Output the (x, y) coordinate of the center of the cell containing the given text.  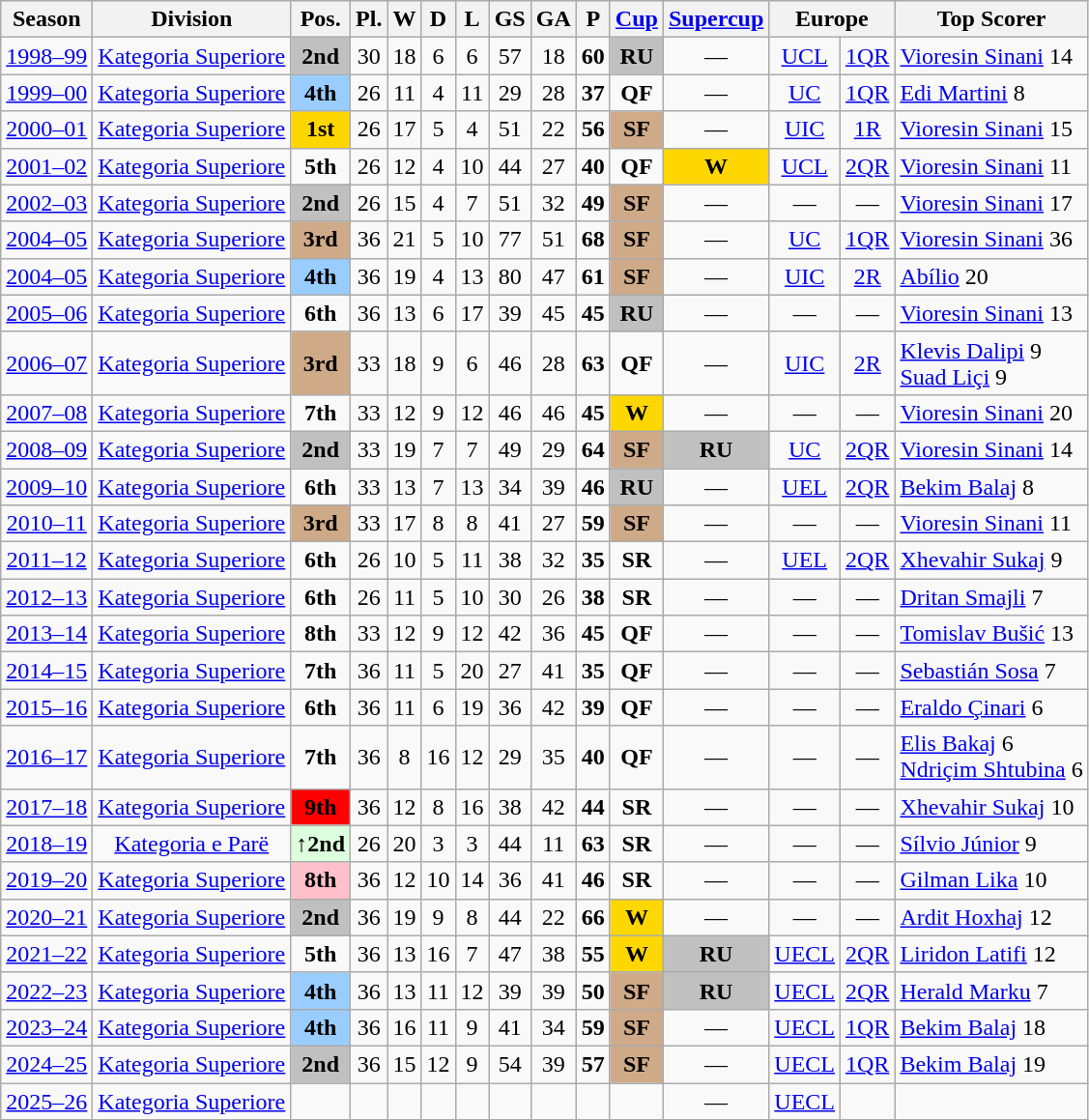
77 (510, 240)
2009–10 (46, 486)
2019–20 (46, 880)
Xhevahir Sukaj 10 (991, 807)
2014–15 (46, 671)
Cup (636, 19)
Division (191, 19)
Top Scorer (991, 19)
↑2nd (321, 844)
9th (321, 807)
37 (593, 93)
Eraldo Çinari 6 (991, 707)
Sebastián Sosa 7 (991, 671)
1998–99 (46, 56)
14 (472, 880)
2002–03 (46, 203)
2015–16 (46, 707)
Kategoria e Parë (191, 844)
2021–22 (46, 954)
2010–11 (46, 524)
Klevis Dalipi 9 Suad Liçi 9 (991, 363)
Liridon Latifi 12 (991, 954)
Supercup (715, 19)
2023–24 (46, 1027)
56 (593, 129)
50 (593, 991)
2013–14 (46, 634)
Vioresin Sinani 15 (991, 129)
Sílvio Júnior 9 (991, 844)
2022–23 (46, 991)
61 (593, 276)
2017–18 (46, 807)
Pl. (369, 19)
21 (404, 240)
2011–12 (46, 560)
Vioresin Sinani 36 (991, 240)
Dritan Smajli 7 (991, 597)
2007–08 (46, 413)
Ardit Hoxhaj 12 (991, 917)
60 (593, 56)
Edi Martini 8 (991, 93)
Bekim Balaj 8 (991, 486)
Vioresin Sinani 20 (991, 413)
2016–17 (46, 758)
2012–13 (46, 597)
2025–26 (46, 1101)
2006–07 (46, 363)
1R (868, 129)
Europe (832, 19)
1999–00 (46, 93)
2018–19 (46, 844)
68 (593, 240)
Gilman Lika 10 (991, 880)
Season (46, 19)
Vioresin Sinani 17 (991, 203)
Tomislav Bušić 13 (991, 634)
2024–25 (46, 1064)
1st (321, 129)
54 (510, 1064)
Bekim Balaj 18 (991, 1027)
P (593, 19)
2005–06 (46, 313)
L (472, 19)
66 (593, 917)
Vioresin Sinani 13 (991, 313)
2000–01 (46, 129)
Pos. (321, 19)
2001–02 (46, 166)
Bekim Balaj 19 (991, 1064)
64 (593, 449)
D (439, 19)
GS (510, 19)
2020–21 (46, 917)
Elis Bakaj 6 Ndriçim Shtubina 6 (991, 758)
55 (593, 954)
Abílio 20 (991, 276)
2008–09 (46, 449)
Herald Marku 7 (991, 991)
Xhevahir Sukaj 9 (991, 560)
GA (553, 19)
80 (510, 276)
